Return [X, Y] of the center of cell containing provided text 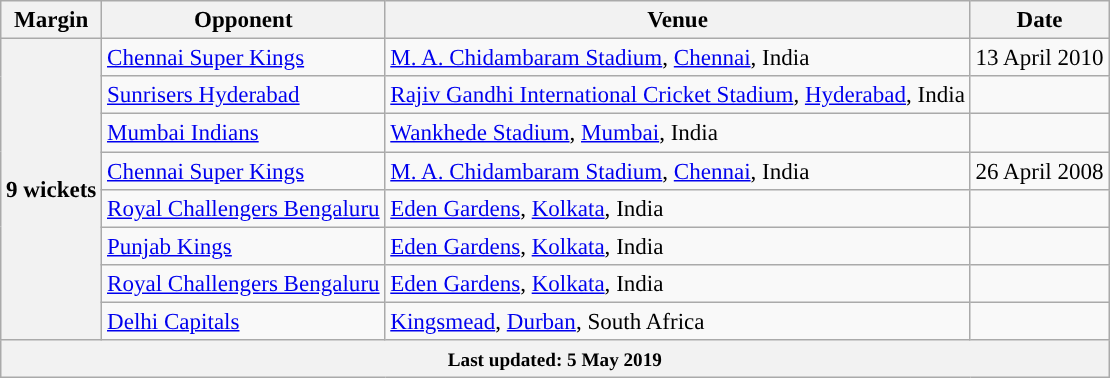
Date [1040, 20]
Kingsmead, Durban, South Africa [678, 322]
Venue [678, 20]
9 wickets [52, 190]
Mumbai Indians [244, 133]
Last updated: 5 May 2019 [555, 359]
Rajiv Gandhi International Cricket Stadium, Hyderabad, India [678, 95]
Punjab Kings [244, 246]
Delhi Capitals [244, 322]
Opponent [244, 20]
26 April 2008 [1040, 171]
Wankhede Stadium, Mumbai, India [678, 133]
Margin [52, 20]
13 April 2010 [1040, 58]
Sunrisers Hyderabad [244, 95]
